Extract the (X, Y) coordinate from the center of the cell holding the provided text.  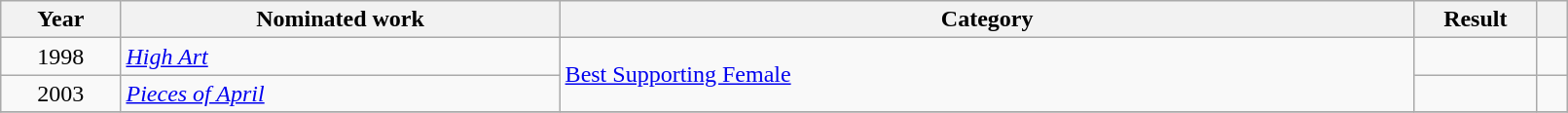
Nominated work (341, 19)
Category (987, 19)
Year (60, 19)
High Art (341, 56)
Pieces of April (341, 94)
Result (1476, 19)
1998 (60, 56)
2003 (60, 94)
Best Supporting Female (987, 75)
